Scan for the cell matching the given text and deliver its (x, y) coordinate at center. 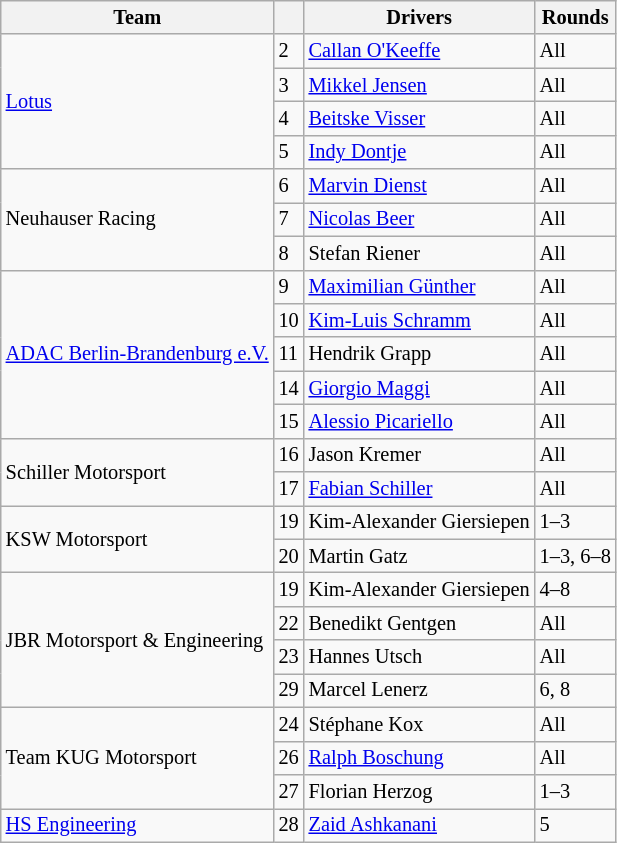
Jason Kremer (420, 455)
4–8 (576, 589)
6 (289, 186)
Benedikt Gentgen (420, 623)
KSW Motorsport (138, 538)
Indy Dontje (420, 152)
1–3, 6–8 (576, 556)
Alessio Picariello (420, 421)
26 (289, 758)
Team (138, 17)
3 (289, 85)
Giorgio Maggi (420, 388)
Neuhauser Racing (138, 220)
24 (289, 724)
Stéphane Kox (420, 724)
14 (289, 388)
8 (289, 253)
Callan O'Keeffe (420, 51)
JBR Motorsport & Engineering (138, 640)
17 (289, 489)
Schiller Motorsport (138, 472)
Drivers (420, 17)
Hannes Utsch (420, 657)
Rounds (576, 17)
Maximilian Günther (420, 287)
10 (289, 320)
Martin Gatz (420, 556)
15 (289, 421)
29 (289, 690)
Florian Herzog (420, 791)
16 (289, 455)
22 (289, 623)
Lotus (138, 102)
Zaid Ashkanani (420, 825)
23 (289, 657)
Mikkel Jensen (420, 85)
Ralph Boschung (420, 758)
6, 8 (576, 690)
2 (289, 51)
HS Engineering (138, 825)
11 (289, 354)
Marcel Lenerz (420, 690)
Nicolas Beer (420, 219)
Beitske Visser (420, 118)
ADAC Berlin-Brandenburg e.V. (138, 354)
Kim-Luis Schramm (420, 320)
7 (289, 219)
Team KUG Motorsport (138, 758)
4 (289, 118)
28 (289, 825)
27 (289, 791)
Hendrik Grapp (420, 354)
Marvin Dienst (420, 186)
Stefan Riener (420, 253)
9 (289, 287)
20 (289, 556)
Fabian Schiller (420, 489)
